For the text-containing cell, return its midpoint in (x, y) coordinate format. 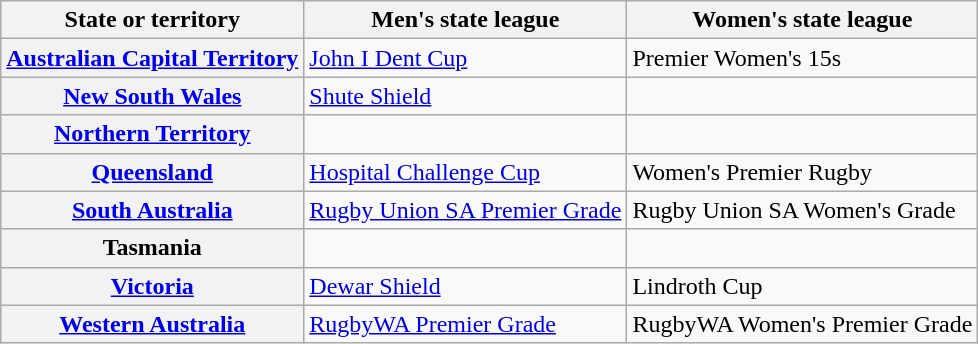
Victoria (152, 286)
Women's Premier Rugby (802, 172)
Northern Territory (152, 134)
RugbyWA Premier Grade (466, 324)
Queensland (152, 172)
Western Australia (152, 324)
Tasmania (152, 248)
New South Wales (152, 96)
Rugby Union SA Premier Grade (466, 210)
Rugby Union SA Women's Grade (802, 210)
Men's state league (466, 20)
Australian Capital Territory (152, 58)
John I Dent Cup (466, 58)
Premier Women's 15s (802, 58)
RugbyWA Women's Premier Grade (802, 324)
Women's state league (802, 20)
State or territory (152, 20)
Lindroth Cup (802, 286)
Dewar Shield (466, 286)
Hospital Challenge Cup (466, 172)
Shute Shield (466, 96)
South Australia (152, 210)
